Scan for the cell matching the given text and deliver its (x, y) coordinate at center. 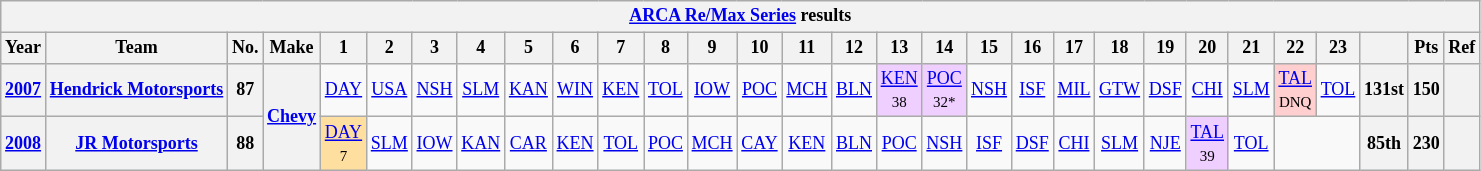
8 (666, 48)
2 (389, 48)
150 (1426, 90)
JR Motorsports (136, 144)
No. (246, 48)
16 (1032, 48)
21 (1251, 48)
CAR (529, 144)
Chevy (292, 116)
2008 (24, 144)
4 (481, 48)
13 (899, 48)
GTW (1120, 90)
18 (1120, 48)
DAY (343, 90)
Make (292, 48)
NJE (1165, 144)
131st (1384, 90)
6 (575, 48)
TALDNQ (1295, 90)
15 (990, 48)
TAL39 (1207, 144)
11 (807, 48)
88 (246, 144)
1 (343, 48)
7 (621, 48)
2007 (24, 90)
Team (136, 48)
USA (389, 90)
19 (1165, 48)
17 (1074, 48)
MIL (1074, 90)
9 (712, 48)
3 (434, 48)
10 (760, 48)
230 (1426, 144)
WIN (575, 90)
23 (1338, 48)
Hendrick Motorsports (136, 90)
22 (1295, 48)
POC32* (944, 90)
CAY (760, 144)
ARCA Re/Max Series results (740, 16)
Year (24, 48)
14 (944, 48)
20 (1207, 48)
5 (529, 48)
Pts (1426, 48)
Ref (1462, 48)
12 (854, 48)
DAY7 (343, 144)
87 (246, 90)
KEN38 (899, 90)
85th (1384, 144)
